Pinpoint the cell where the given text exists, returning its [X, Y] midpoint coordinate. 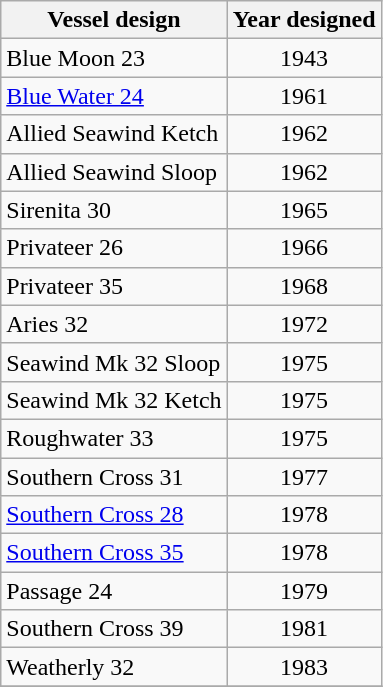
Aries 32 [114, 324]
Southern Cross 35 [114, 553]
Blue Moon 23 [114, 58]
Privateer 35 [114, 286]
Vessel design [114, 20]
1968 [304, 286]
Allied Seawind Ketch [114, 134]
Weatherly 32 [114, 667]
1943 [304, 58]
Southern Cross 39 [114, 629]
Allied Seawind Sloop [114, 172]
Year designed [304, 20]
1979 [304, 591]
Seawind Mk 32 Ketch [114, 400]
Sirenita 30 [114, 210]
1977 [304, 477]
Southern Cross 28 [114, 515]
Blue Water 24 [114, 96]
1965 [304, 210]
1972 [304, 324]
Roughwater 33 [114, 438]
Southern Cross 31 [114, 477]
Privateer 26 [114, 248]
1961 [304, 96]
Passage 24 [114, 591]
Seawind Mk 32 Sloop [114, 362]
1983 [304, 667]
1981 [304, 629]
1966 [304, 248]
